Return the (X, Y) coordinate for the center point of the cell that contains the specified text.  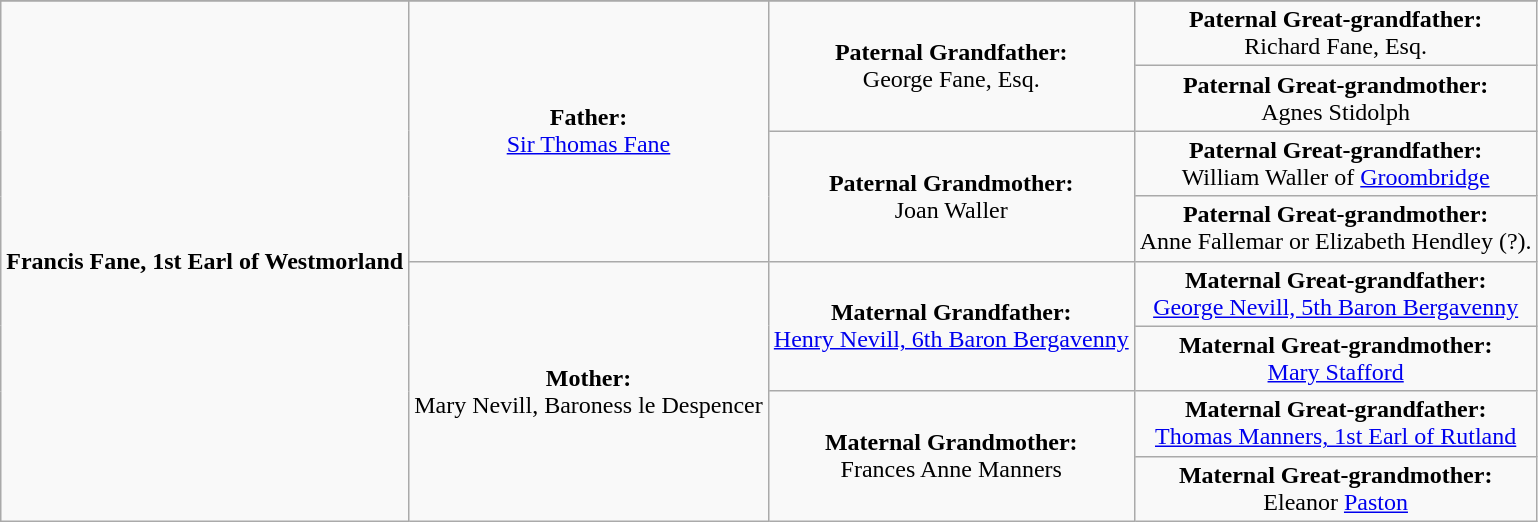
Paternal Great-grandmother:Agnes Stidolph (1336, 98)
Maternal Great-grandfather:Thomas Manners, 1st Earl of Rutland (1336, 424)
Maternal Great-grandfather:George Nevill, 5th Baron Bergavenny (1336, 294)
Paternal Great-grandfather:William Waller of Groombridge (1336, 164)
Maternal Great-grandmother:Eleanor Paston (1336, 488)
Paternal Grandfather:George Fane, Esq. (951, 66)
Maternal Grandfather:Henry Nevill, 6th Baron Bergavenny (951, 326)
Paternal Great-grandmother:Anne Fallemar or Elizabeth Hendley (?). (1336, 228)
Mother:Mary Nevill, Baroness le Despencer (589, 391)
Francis Fane, 1st Earl of Westmorland (205, 261)
Paternal Grandmother:Joan Waller (951, 196)
Maternal Grandmother:Frances Anne Manners (951, 456)
Father:Sir Thomas Fane (589, 131)
Maternal Great-grandmother:Mary Stafford (1336, 358)
Paternal Great-grandfather:Richard Fane, Esq. (1336, 34)
